Find where the given text appears and provide that cell's center as (X, Y) coordinate. 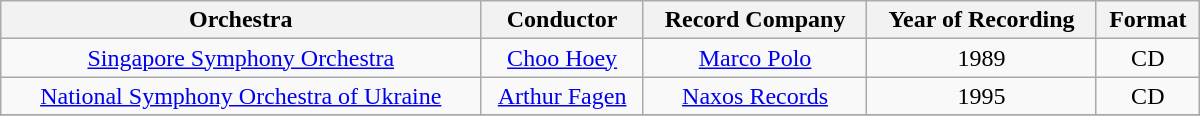
Naxos Records (754, 96)
Orchestra (241, 20)
Record Company (754, 20)
Choo Hoey (562, 58)
Format (1148, 20)
1995 (982, 96)
Conductor (562, 20)
Marco Polo (754, 58)
National Symphony Orchestra of Ukraine (241, 96)
Arthur Fagen (562, 96)
Singapore Symphony Orchestra (241, 58)
Year of Recording (982, 20)
1989 (982, 58)
